Locate the cell with the specified text and output its (X, Y) center coordinate. 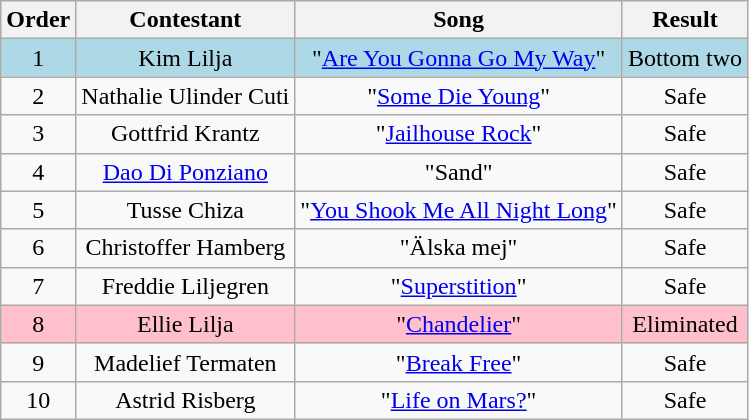
"Chandelier" (459, 324)
"Jailhouse Rock" (459, 134)
Christoffer Hamberg (186, 248)
3 (38, 134)
Eliminated (684, 324)
Gottfrid Krantz (186, 134)
Result (684, 20)
Order (38, 20)
6 (38, 248)
5 (38, 210)
Freddie Liljegren (186, 286)
9 (38, 362)
7 (38, 286)
"Are You Gonna Go My Way" (459, 58)
1 (38, 58)
Contestant (186, 20)
"Sand" (459, 172)
Madelief Termaten (186, 362)
8 (38, 324)
Dao Di Ponziano (186, 172)
Ellie Lilja (186, 324)
Astrid Risberg (186, 400)
10 (38, 400)
Kim Lilja (186, 58)
"Superstition" (459, 286)
"Life on Mars?" (459, 400)
Bottom two (684, 58)
Nathalie Ulinder Cuti (186, 96)
Tusse Chiza (186, 210)
"Break Free" (459, 362)
"You Shook Me All Night Long" (459, 210)
Song (459, 20)
4 (38, 172)
"Älska mej" (459, 248)
2 (38, 96)
"Some Die Young" (459, 96)
